Identify which cell holds the provided text, then report its (x, y) central coordinate. 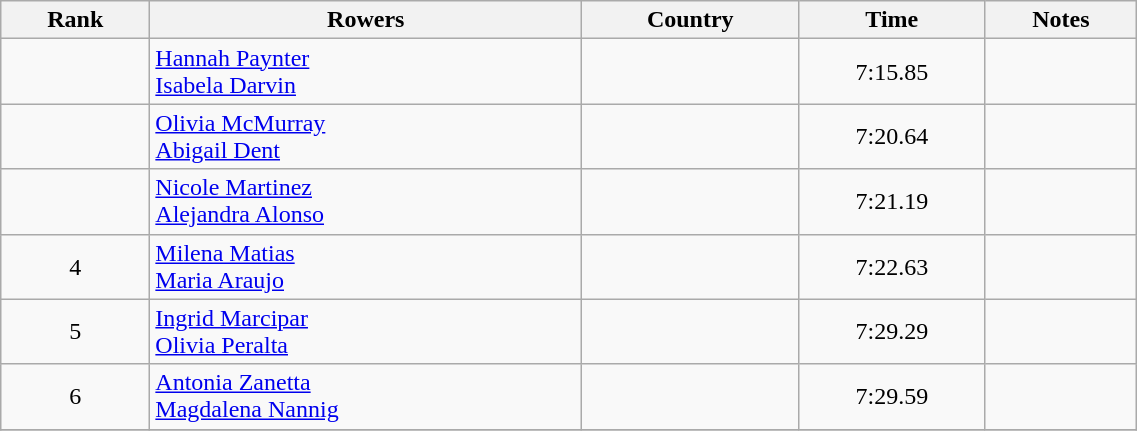
5 (76, 332)
6 (76, 396)
7:22.63 (892, 266)
Nicole MartinezAlejandra Alonso (366, 202)
7:20.64 (892, 136)
Hannah PaynterIsabela Darvin (366, 72)
Notes (1061, 20)
Milena MatiasMaria Araujo (366, 266)
Antonia ZanettaMagdalena Nannig (366, 396)
7:29.59 (892, 396)
Rowers (366, 20)
Time (892, 20)
7:29.29 (892, 332)
Olivia McMurrayAbigail Dent (366, 136)
7:21.19 (892, 202)
Ingrid MarciparOlivia Peralta (366, 332)
7:15.85 (892, 72)
Rank (76, 20)
Country (690, 20)
4 (76, 266)
